Find where the given text appears and provide that cell's center as (x, y) coordinate. 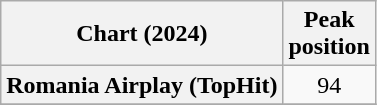
Romania Airplay (TopHit) (142, 85)
Chart (2024) (142, 34)
Peakposition (329, 34)
94 (329, 85)
